Output the [x, y] coordinate of the center of the cell containing the given text.  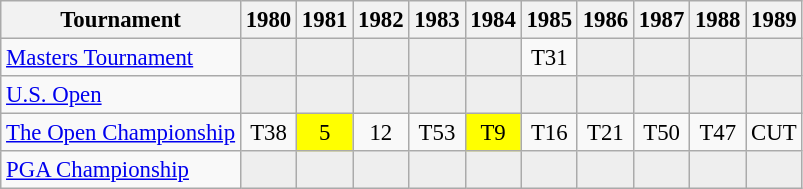
1984 [493, 20]
1988 [718, 20]
T53 [437, 133]
T38 [268, 133]
T16 [549, 133]
1983 [437, 20]
The Open Championship [121, 133]
T21 [605, 133]
T9 [493, 133]
Masters Tournament [121, 58]
1989 [774, 20]
1982 [381, 20]
1986 [605, 20]
1987 [661, 20]
5 [325, 133]
1981 [325, 20]
12 [381, 133]
PGA Championship [121, 170]
CUT [774, 133]
T31 [549, 58]
Tournament [121, 20]
T50 [661, 133]
T47 [718, 133]
U.S. Open [121, 95]
1980 [268, 20]
1985 [549, 20]
